From the cell containing the given text, extract its center point as [x, y] coordinate. 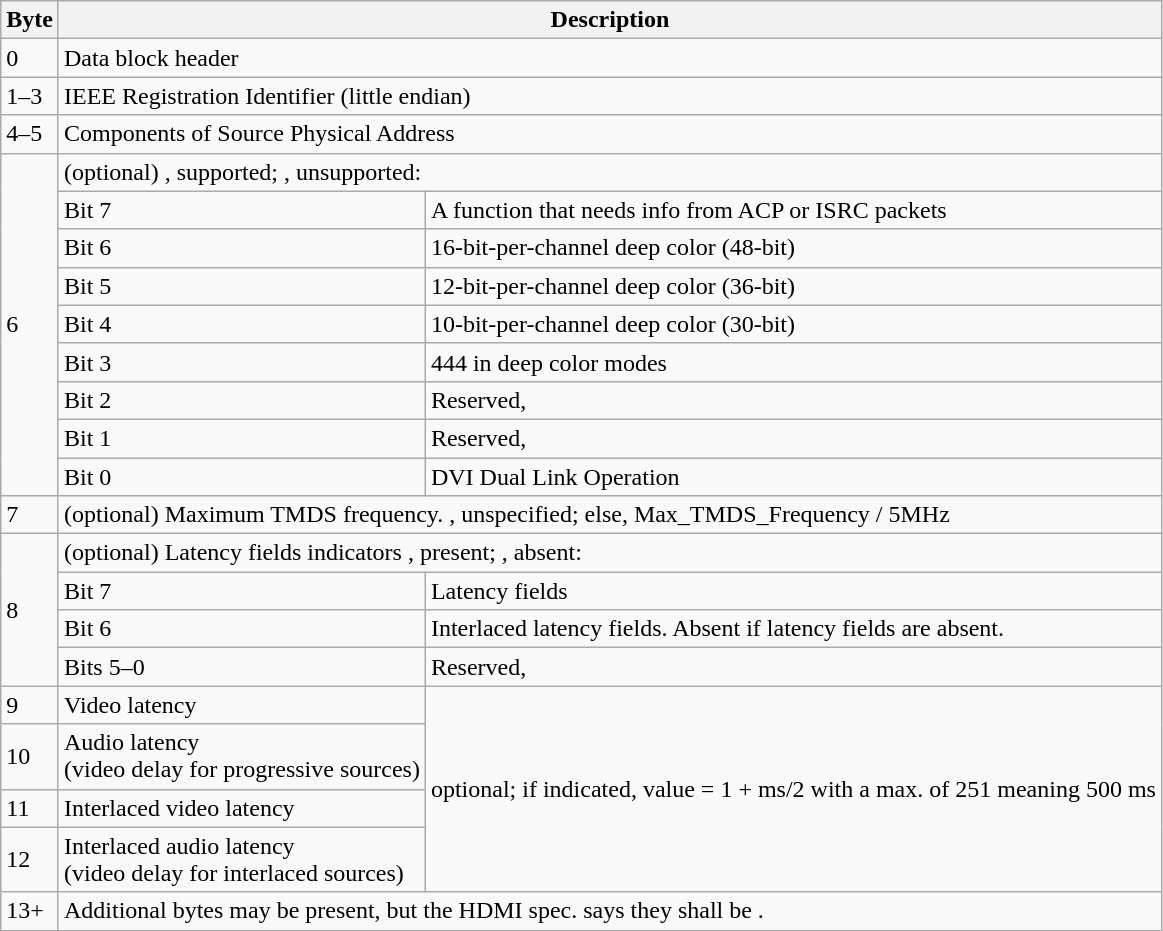
(optional) Latency fields indicators , present; , absent: [610, 553]
12-bit-per-channel deep color (36-bit) [793, 286]
9 [30, 705]
A function that needs info from ACP or ISRC packets [793, 210]
Description [610, 20]
12 [30, 860]
optional; if indicated, value = 1 + ms/2 with a max. of 251 meaning 500 ms [793, 789]
Bits 5–0 [242, 667]
6 [30, 324]
Video latency [242, 705]
Byte [30, 20]
Bit 2 [242, 400]
(optional) Maximum TMDS frequency. , unspecified; else, Max_TMDS_Frequency / 5MHz [610, 515]
DVI Dual Link Operation [793, 477]
Interlaced audio latency (video delay for interlaced sources) [242, 860]
Interlaced video latency [242, 808]
11 [30, 808]
13+ [30, 911]
16-bit-per-channel deep color (48-bit) [793, 248]
Bit 4 [242, 324]
Bit 1 [242, 438]
Audio latency (video delay for progressive sources) [242, 756]
Interlaced latency fields. Absent if latency fields are absent. [793, 629]
0 [30, 58]
Additional bytes may be present, but the HDMI spec. says they shall be . [610, 911]
(optional) , supported; , unsupported: [610, 172]
444 in deep color modes [793, 362]
1–3 [30, 96]
Data block header [610, 58]
IEEE Registration Identifier (little endian) [610, 96]
8 [30, 610]
4–5 [30, 134]
Bit 0 [242, 477]
Latency fields [793, 591]
Components of Source Physical Address [610, 134]
Bit 3 [242, 362]
Bit 5 [242, 286]
7 [30, 515]
10-bit-per-channel deep color (30-bit) [793, 324]
10 [30, 756]
